Find where the given text appears and provide that cell's center as [X, Y] coordinate. 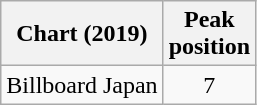
Peakposition [209, 34]
Chart (2019) [82, 34]
7 [209, 85]
Billboard Japan [82, 85]
